Pinpoint the cell where the given text exists, returning its [X, Y] midpoint coordinate. 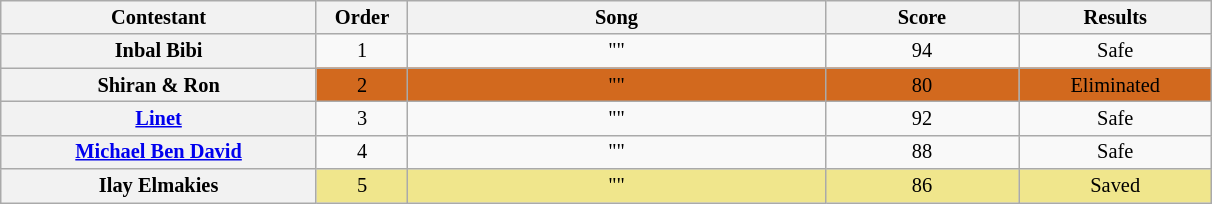
80 [922, 85]
Inbal Bibi [159, 51]
Saved [1116, 186]
Contestant [159, 17]
Michael Ben David [159, 152]
Ilay Elmakies [159, 186]
Linet [159, 118]
Results [1116, 17]
Shiran & Ron [159, 85]
5 [362, 186]
Song [617, 17]
Eliminated [1116, 85]
2 [362, 85]
88 [922, 152]
4 [362, 152]
92 [922, 118]
Order [362, 17]
94 [922, 51]
86 [922, 186]
Score [922, 17]
1 [362, 51]
3 [362, 118]
